Search for the cell housing the specified text and yield its (X, Y) center coordinate. 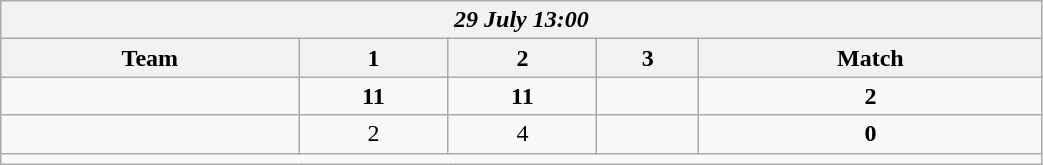
3 (648, 58)
Match (870, 58)
29 July 13:00 (522, 20)
0 (870, 134)
Team (150, 58)
1 (374, 58)
4 (522, 134)
